Identify which cell holds the provided text, then report its (X, Y) central coordinate. 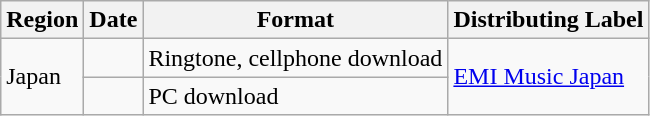
PC download (296, 96)
Region (42, 20)
EMI Music Japan (548, 77)
Date (114, 20)
Distributing Label (548, 20)
Ringtone, cellphone download (296, 58)
Japan (42, 77)
Format (296, 20)
